Find where the given text appears and provide that cell's center as (x, y) coordinate. 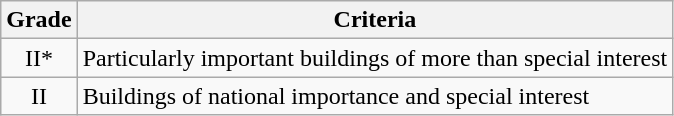
Particularly important buildings of more than special interest (375, 58)
Buildings of national importance and special interest (375, 96)
II* (39, 58)
Criteria (375, 20)
II (39, 96)
Grade (39, 20)
